Pinpoint the cell where the given text exists, returning its [X, Y] midpoint coordinate. 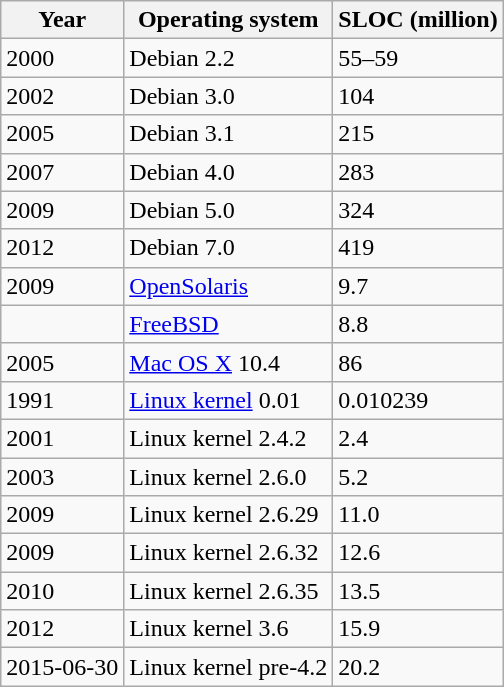
Mac OS X 10.4 [228, 362]
324 [418, 210]
12.6 [418, 553]
104 [418, 96]
Debian 3.1 [228, 134]
2003 [62, 477]
Linux kernel 2.6.29 [228, 515]
SLOC (million) [418, 20]
0.010239 [418, 400]
Operating system [228, 20]
OpenSolaris [228, 286]
Linux kernel 3.6 [228, 629]
2015-06-30 [62, 667]
2007 [62, 172]
Debian 4.0 [228, 172]
Debian 3.0 [228, 96]
9.7 [418, 286]
1991 [62, 400]
2.4 [418, 438]
Linux kernel 0.01 [228, 400]
Linux kernel 2.4.2 [228, 438]
283 [418, 172]
Debian 2.2 [228, 58]
8.8 [418, 324]
86 [418, 362]
Year [62, 20]
215 [418, 134]
20.2 [418, 667]
Linux kernel 2.6.0 [228, 477]
13.5 [418, 591]
FreeBSD [228, 324]
11.0 [418, 515]
2001 [62, 438]
Linux kernel pre-4.2 [228, 667]
2002 [62, 96]
Linux kernel 2.6.35 [228, 591]
2000 [62, 58]
15.9 [418, 629]
Debian 7.0 [228, 248]
5.2 [418, 477]
Linux kernel 2.6.32 [228, 553]
419 [418, 248]
55–59 [418, 58]
2010 [62, 591]
Debian 5.0 [228, 210]
